Identify which cell holds the provided text, then report its [x, y] central coordinate. 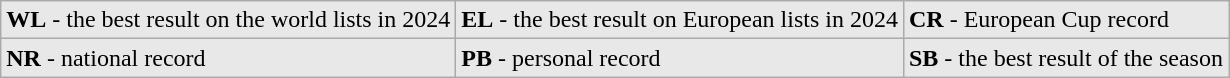
SB - the best result of the season [1066, 58]
CR - European Cup record [1066, 20]
PB - personal record [680, 58]
NR - national record [228, 58]
EL - the best result on European lists in 2024 [680, 20]
WL - the best result on the world lists in 2024 [228, 20]
